Locate the cell with the specified text and output its [X, Y] center coordinate. 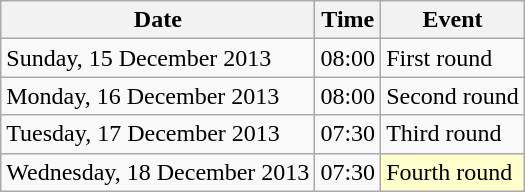
Tuesday, 17 December 2013 [158, 134]
Event [453, 20]
Second round [453, 96]
Date [158, 20]
Third round [453, 134]
Sunday, 15 December 2013 [158, 58]
Wednesday, 18 December 2013 [158, 172]
Fourth round [453, 172]
Monday, 16 December 2013 [158, 96]
First round [453, 58]
Time [348, 20]
